Provide the (X, Y) coordinate of the cell's center where the given text is located.  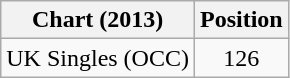
UK Singles (OCC) (98, 58)
Chart (2013) (98, 20)
Position (241, 20)
126 (241, 58)
